Return the (X, Y) coordinate for the center point of the cell that contains the specified text.  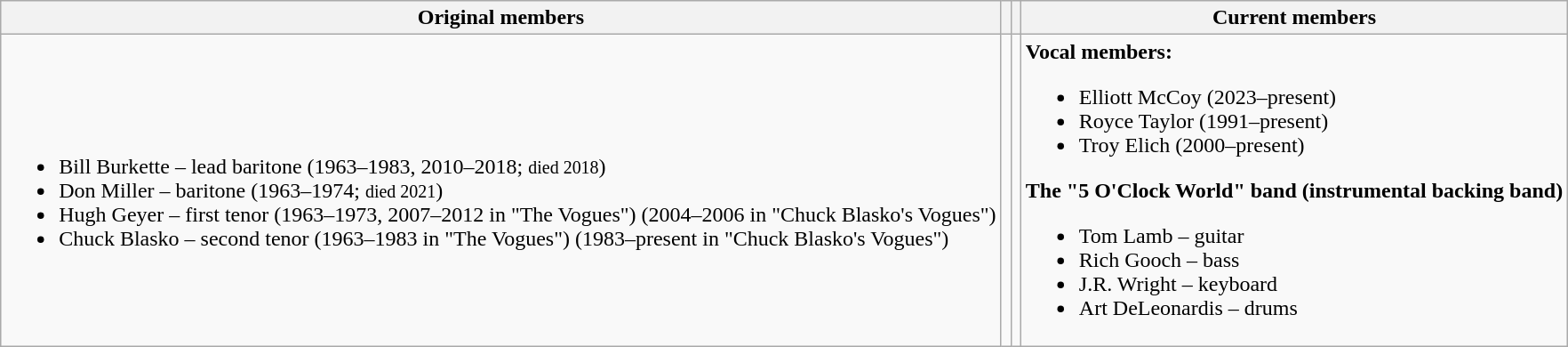
Original members (501, 18)
Current members (1294, 18)
